Search for the cell housing the specified text and yield its (X, Y) center coordinate. 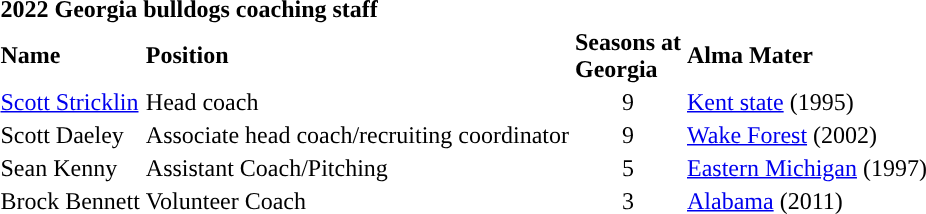
5 (628, 168)
Seasons atGeorgia (628, 56)
Associate head coach/recruiting coordinator (357, 135)
Assistant Coach/Pitching (357, 168)
Position (357, 56)
Head coach (357, 102)
